Identify which cell holds the provided text, then report its [X, Y] central coordinate. 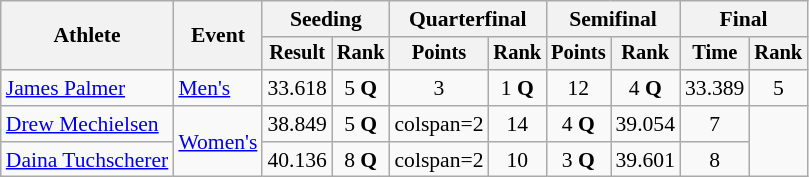
33.389 [714, 88]
Quarterfinal [468, 19]
5 [778, 88]
39.054 [644, 124]
Men's [218, 88]
Women's [218, 142]
Semifinal [613, 19]
colspan=2 [438, 124]
1 Q [518, 88]
14 [518, 124]
Drew Mechielsen [88, 124]
Result [296, 54]
James Palmer [88, 88]
Time [714, 54]
3 [438, 88]
7 [714, 124]
Final [744, 19]
38.849 [296, 124]
Seeding [326, 19]
Athlete [88, 36]
Event [218, 36]
12 [578, 88]
33.618 [296, 88]
